Determine the [X, Y] coordinate at the center of the cell enclosing the given text.  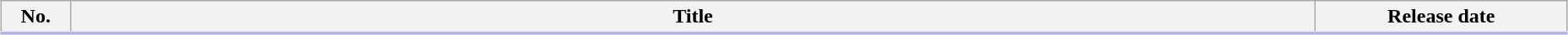
No. [35, 17]
Release date [1441, 17]
Title [693, 17]
